Locate the cell with the specified text and output its [X, Y] center coordinate. 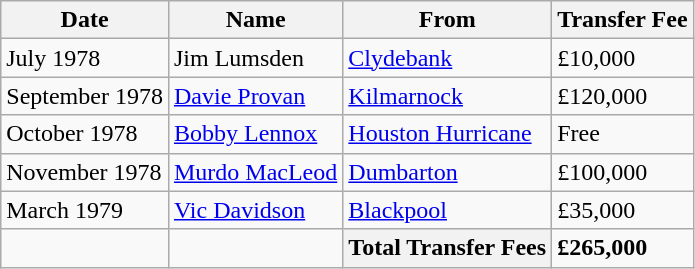
Davie Provan [255, 96]
Total Transfer Fees [448, 248]
March 1979 [85, 210]
From [448, 20]
Bobby Lennox [255, 134]
Murdo MacLeod [255, 172]
Name [255, 20]
Kilmarnock [448, 96]
July 1978 [85, 58]
£10,000 [622, 58]
September 1978 [85, 96]
Houston Hurricane [448, 134]
£265,000 [622, 248]
Vic Davidson [255, 210]
Transfer Fee [622, 20]
Dumbarton [448, 172]
Clydebank [448, 58]
Jim Lumsden [255, 58]
Date [85, 20]
October 1978 [85, 134]
Free [622, 134]
£120,000 [622, 96]
November 1978 [85, 172]
£100,000 [622, 172]
£35,000 [622, 210]
Blackpool [448, 210]
